From the cell containing the given text, extract its center point as (x, y) coordinate. 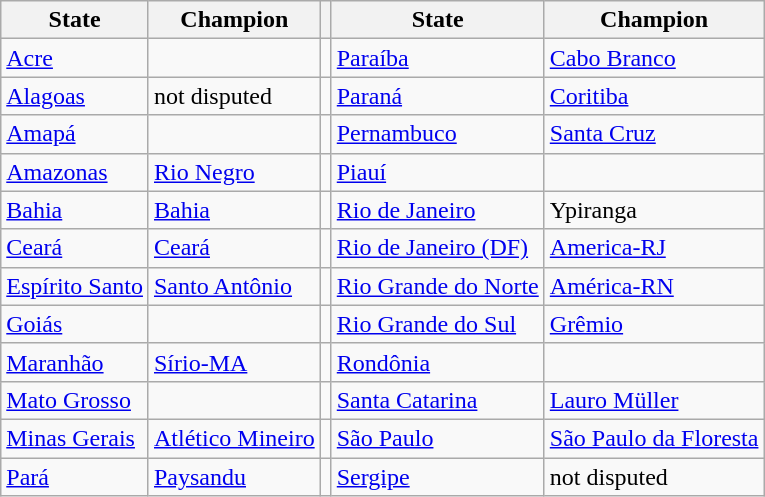
Sírio-MA (234, 362)
Pernambuco (438, 134)
Amapá (75, 134)
Grêmio (654, 324)
Rondônia (438, 362)
Rio de Janeiro (DF) (438, 248)
São Paulo da Floresta (654, 438)
América-RN (654, 286)
Atlético Mineiro (234, 438)
Pará (75, 477)
Rio Grande do Sul (438, 324)
Paraná (438, 96)
Amazonas (75, 172)
Santa Cruz (654, 134)
Rio Grande do Norte (438, 286)
Piauí (438, 172)
Paysandu (234, 477)
Rio Negro (234, 172)
Alagoas (75, 96)
Maranhão (75, 362)
Santa Catarina (438, 400)
São Paulo (438, 438)
Lauro Müller (654, 400)
Sergipe (438, 477)
America-RJ (654, 248)
Santo Antônio (234, 286)
Goiás (75, 324)
Espírito Santo (75, 286)
Ypiranga (654, 210)
Paraíba (438, 58)
Coritiba (654, 96)
Cabo Branco (654, 58)
Acre (75, 58)
Minas Gerais (75, 438)
Rio de Janeiro (438, 210)
Mato Grosso (75, 400)
